Output the (x, y) coordinate of the center of the cell containing the given text.  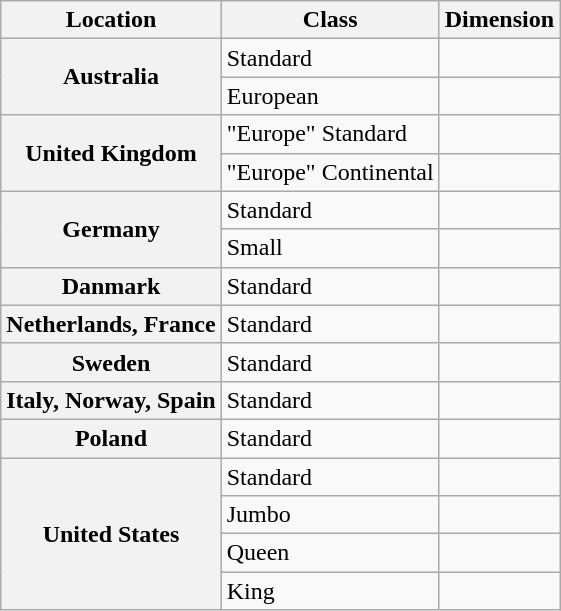
Italy, Norway, Spain (111, 400)
Queen (330, 553)
Netherlands, France (111, 324)
Australia (111, 77)
Poland (111, 438)
"Europe" Standard (330, 134)
Location (111, 20)
United States (111, 534)
Germany (111, 229)
Class (330, 20)
European (330, 96)
Danmark (111, 286)
King (330, 591)
Sweden (111, 362)
"Europe" Continental (330, 172)
United Kingdom (111, 153)
Small (330, 248)
Jumbo (330, 515)
Dimension (499, 20)
